Search for the cell housing the specified text and yield its [x, y] center coordinate. 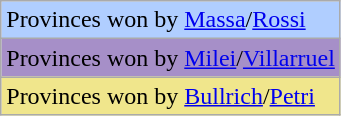
Provinces won by Massa/Rossi [171, 20]
Provinces won by Milei/Villarruel [171, 58]
Provinces won by Bullrich/Petri [171, 96]
